From the cell containing the given text, extract its center point as (X, Y) coordinate. 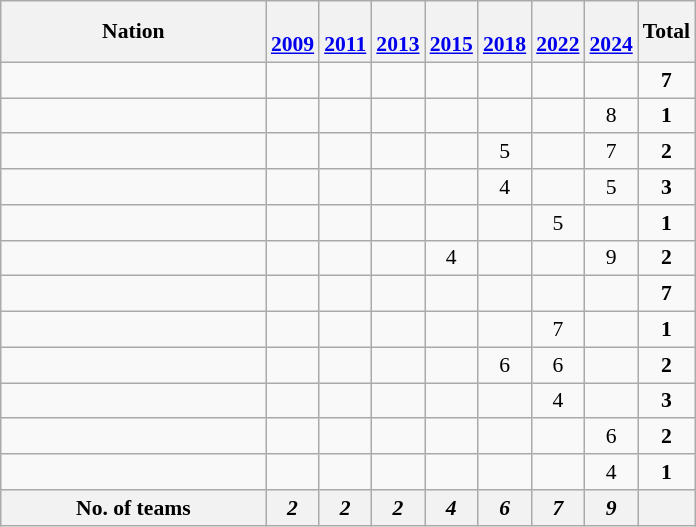
2015 (452, 32)
2013 (398, 32)
2009 (292, 32)
Nation (134, 32)
2018 (504, 32)
No. of teams (134, 508)
2011 (345, 32)
2022 (558, 32)
8 (610, 116)
2024 (610, 32)
Total (666, 32)
